Return the [x, y] coordinate for the center point of the cell that contains the specified text.  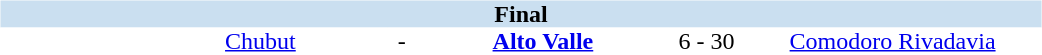
- [402, 42]
Comodoro Rivadavia [893, 42]
6 - 30 [706, 42]
Alto Valle [544, 42]
Final [520, 14]
Chubut [260, 42]
